Return [x, y] of the center of cell containing provided text 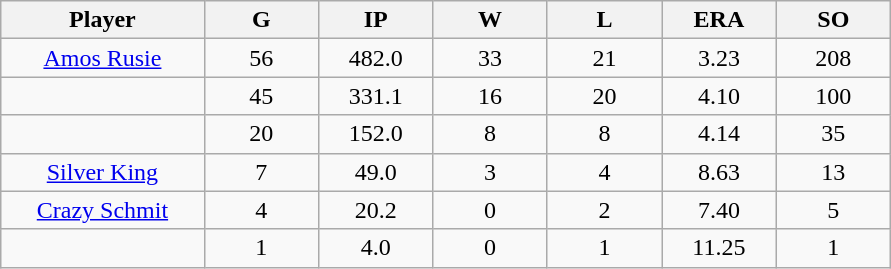
Silver King [102, 172]
8.63 [719, 172]
7.40 [719, 210]
16 [490, 96]
L [604, 20]
49.0 [376, 172]
4.0 [376, 248]
35 [834, 134]
482.0 [376, 58]
3.23 [719, 58]
11.25 [719, 248]
Crazy Schmit [102, 210]
IP [376, 20]
33 [490, 58]
208 [834, 58]
20.2 [376, 210]
SO [834, 20]
Amos Rusie [102, 58]
G [261, 20]
3 [490, 172]
ERA [719, 20]
4.14 [719, 134]
331.1 [376, 96]
2 [604, 210]
45 [261, 96]
100 [834, 96]
21 [604, 58]
152.0 [376, 134]
56 [261, 58]
13 [834, 172]
5 [834, 210]
W [490, 20]
4.10 [719, 96]
7 [261, 172]
Player [102, 20]
